Provide the [X, Y] coordinate of the cell's center where the given text is located.  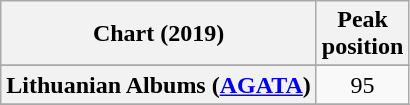
Chart (2019) [159, 34]
Lithuanian Albums (AGATA) [159, 85]
95 [362, 85]
Peakposition [362, 34]
